Identify which cell holds the provided text, then report its [x, y] central coordinate. 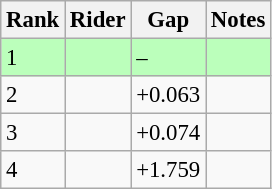
Rank [33, 20]
1 [33, 58]
– [168, 58]
Gap [168, 20]
Rider [98, 20]
+0.074 [168, 133]
+1.759 [168, 170]
2 [33, 95]
4 [33, 170]
3 [33, 133]
+0.063 [168, 95]
Notes [238, 20]
